Capture the cell that displays the provided text and extract its [X, Y] central coordinate. 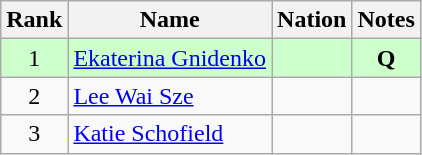
Rank [34, 20]
Name [170, 20]
1 [34, 58]
2 [34, 96]
Lee Wai Sze [170, 96]
Ekaterina Gnidenko [170, 58]
Q [386, 58]
3 [34, 134]
Katie Schofield [170, 134]
Nation [312, 20]
Notes [386, 20]
